Determine the (X, Y) coordinate at the center of the cell enclosing the given text.  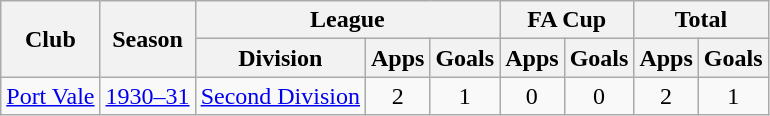
Port Vale (50, 96)
Division (280, 58)
Total (701, 20)
League (348, 20)
Club (50, 39)
FA Cup (567, 20)
1930–31 (148, 96)
Second Division (280, 96)
Season (148, 39)
